Determine the [x, y] coordinate at the center of the cell enclosing the given text.  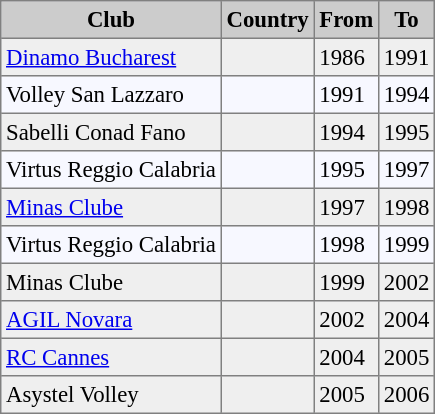
From [346, 20]
Volley San Lazzaro [111, 95]
AGIL Novara [111, 320]
Dinamo Bucharest [111, 57]
1986 [346, 57]
2006 [406, 395]
Sabelli Conad Fano [111, 132]
Club [111, 20]
Country [268, 20]
Asystel Volley [111, 395]
To [406, 20]
RC Cannes [111, 357]
